For the text-containing cell, return its midpoint in [x, y] coordinate format. 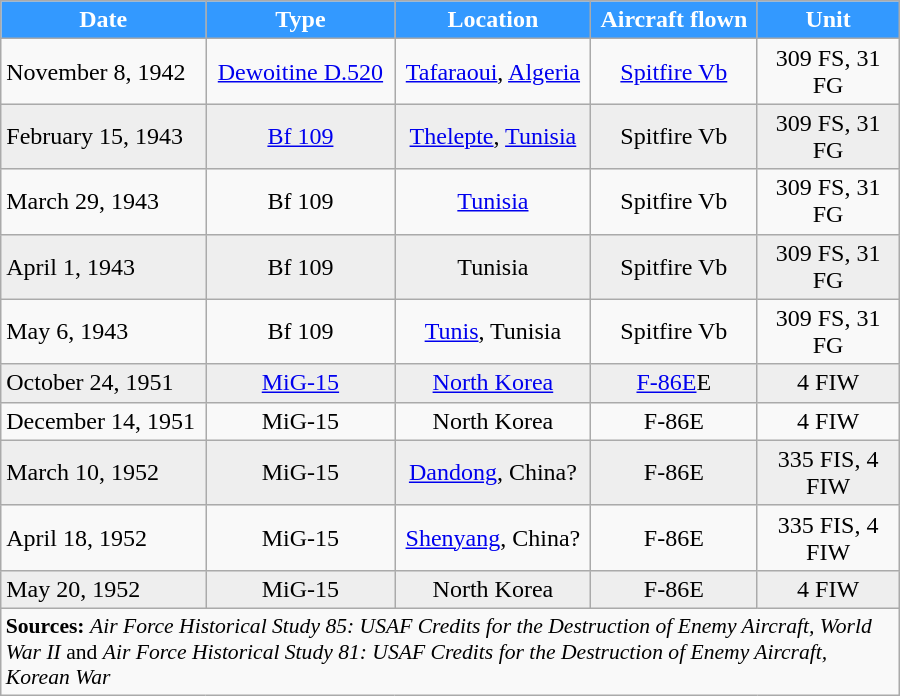
Location [493, 20]
November 8, 1942 [104, 72]
April 18, 1952 [104, 538]
March 10, 1952 [104, 472]
Tunis, Tunisia [493, 332]
Tafaraoui, Algeria [493, 72]
May 20, 1952 [104, 589]
Dewoitine D.520 [300, 72]
April 1, 1943 [104, 266]
Unit [828, 20]
F-86EE [674, 383]
February 15, 1943 [104, 136]
Thelepte, Tunisia [493, 136]
Aircraft flown [674, 20]
Dandong, China? [493, 472]
Date [104, 20]
Shenyang, China? [493, 538]
October 24, 1951 [104, 383]
March 29, 1943 [104, 202]
Type [300, 20]
December 14, 1951 [104, 421]
May 6, 1943 [104, 332]
